Return (x, y) of the center of cell containing provided text 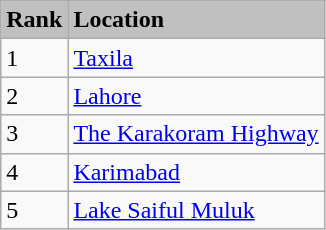
2 (34, 96)
5 (34, 210)
3 (34, 134)
Taxila (196, 58)
4 (34, 172)
1 (34, 58)
Karimabad (196, 172)
Location (196, 20)
The Karakoram Highway (196, 134)
Rank (34, 20)
Lake Saiful Muluk (196, 210)
Lahore (196, 96)
